Provide the (X, Y) coordinate of the cell's center where the given text is located.  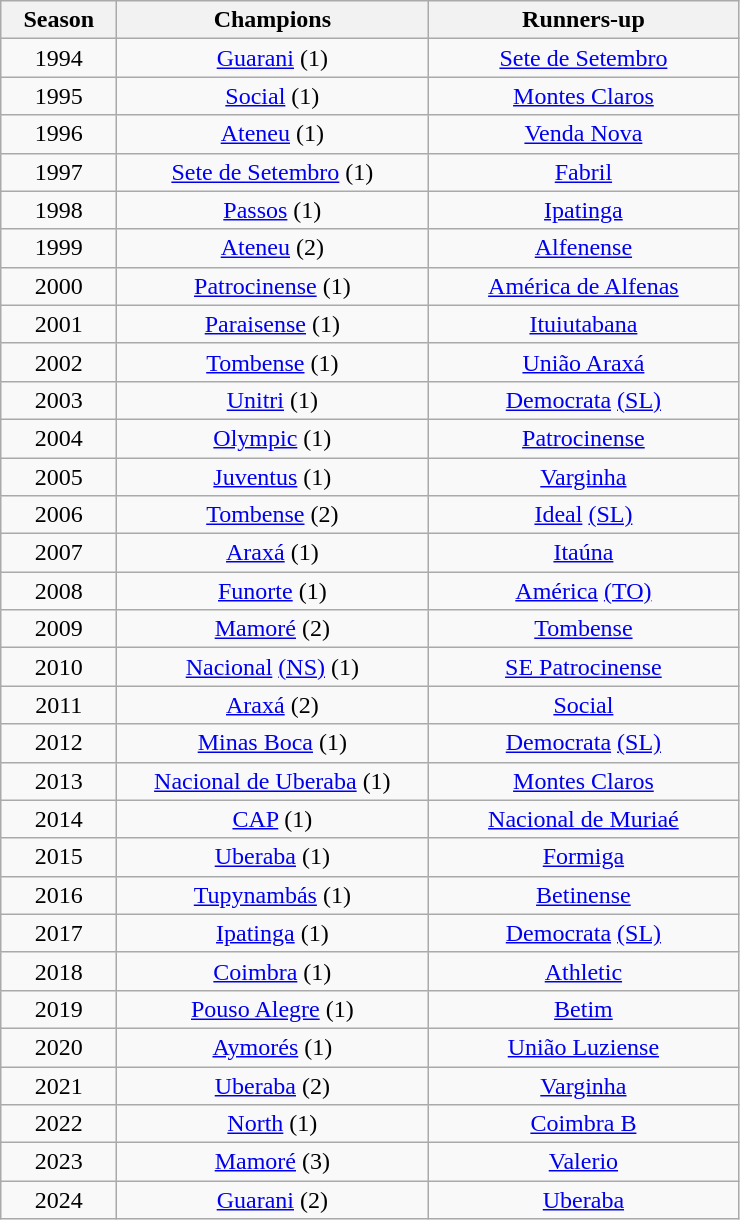
2008 (59, 591)
SE Patrocinense (584, 667)
Guarani (2) (272, 1200)
2018 (59, 971)
Nacional de Muriaé (584, 819)
2011 (59, 705)
Runners-up (584, 20)
Betim (584, 1009)
Patrocinense (1) (272, 286)
Ipatinga (584, 210)
Tombense (2) (272, 515)
1997 (59, 172)
1995 (59, 96)
1996 (59, 134)
Coimbra B (584, 1124)
Ideal (SL) (584, 515)
Athletic (584, 971)
Araxá (2) (272, 705)
Tupynambás (1) (272, 895)
Betinense (584, 895)
2001 (59, 324)
Ipatinga (1) (272, 933)
Guarani (1) (272, 58)
2005 (59, 477)
América de Alfenas (584, 286)
2012 (59, 743)
Uberaba (1) (272, 857)
Nacional (NS) (1) (272, 667)
2002 (59, 362)
Champions (272, 20)
2004 (59, 438)
Uberaba (584, 1200)
União Araxá (584, 362)
Social (1) (272, 96)
Itaúna (584, 553)
Aymorés (1) (272, 1047)
Juventus (1) (272, 477)
Funorte (1) (272, 591)
Ateneu (2) (272, 248)
Alfenense (584, 248)
Fabril (584, 172)
2021 (59, 1085)
2020 (59, 1047)
Minas Boca (1) (272, 743)
2006 (59, 515)
North (1) (272, 1124)
2017 (59, 933)
Paraisense (1) (272, 324)
Passos (1) (272, 210)
Ituiutabana (584, 324)
2010 (59, 667)
Sete de Setembro (584, 58)
CAP (1) (272, 819)
Coimbra (1) (272, 971)
2016 (59, 895)
2003 (59, 400)
União Luziense (584, 1047)
2014 (59, 819)
Venda Nova (584, 134)
Social (584, 705)
2024 (59, 1200)
2019 (59, 1009)
1998 (59, 210)
1994 (59, 58)
Sete de Setembro (1) (272, 172)
América (TO) (584, 591)
Tombense (584, 629)
Patrocinense (584, 438)
2007 (59, 553)
Mamoré (3) (272, 1162)
2015 (59, 857)
2009 (59, 629)
Nacional de Uberaba (1) (272, 781)
Formiga (584, 857)
Olympic (1) (272, 438)
2000 (59, 286)
2023 (59, 1162)
Ateneu (1) (272, 134)
Unitri (1) (272, 400)
2022 (59, 1124)
Araxá (1) (272, 553)
Pouso Alegre (1) (272, 1009)
Season (59, 20)
Uberaba (2) (272, 1085)
Mamoré (2) (272, 629)
Tombense (1) (272, 362)
2013 (59, 781)
1999 (59, 248)
Valerio (584, 1162)
